Extract the (X, Y) coordinate from the center of the cell holding the provided text.  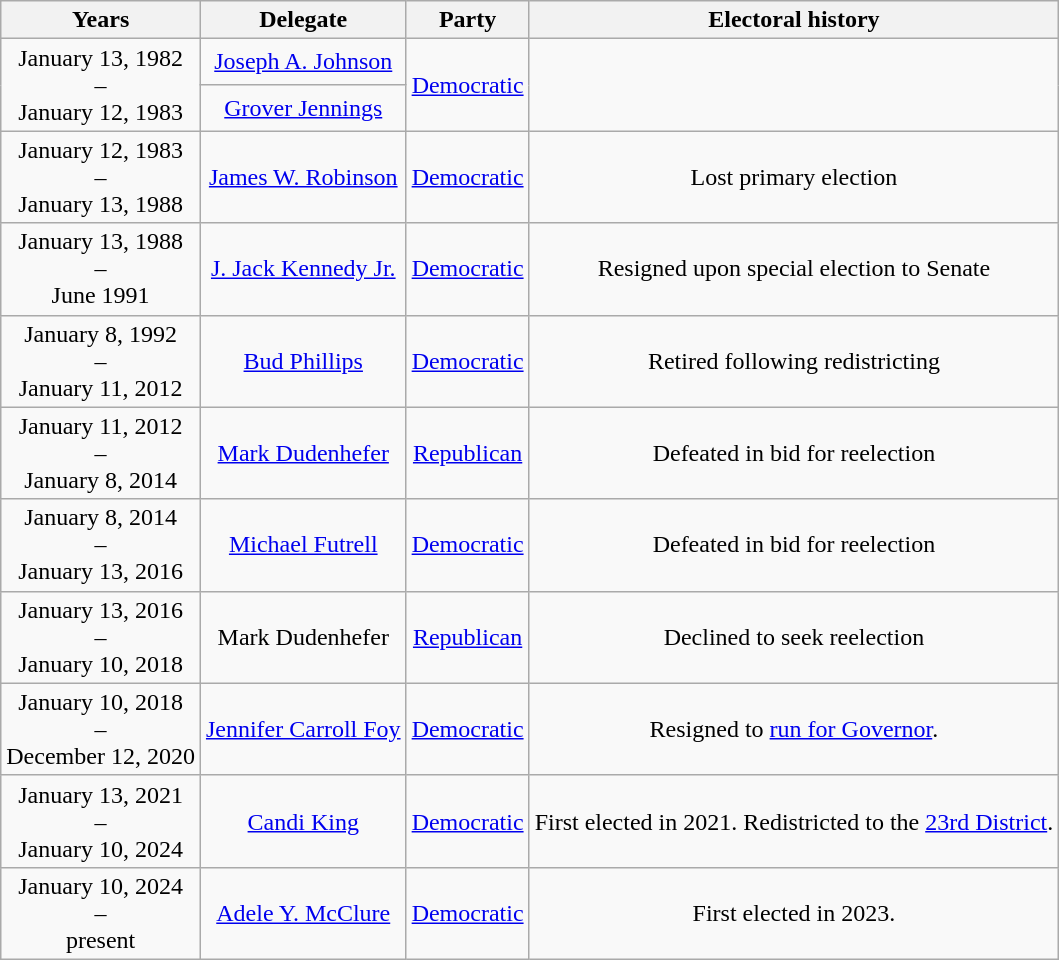
Party (468, 20)
Lost primary election (794, 177)
Adele Y. McClure (303, 913)
January 10, 2024–present (101, 913)
January 11, 2012–January 8, 2014 (101, 453)
First elected in 2021. Redistricted to the 23rd District. (794, 821)
January 13, 2021–January 10, 2024 (101, 821)
January 12, 1983–January 13, 1988 (101, 177)
Electoral history (794, 20)
January 13, 2016–January 10, 2018 (101, 637)
Resigned upon special election to Senate (794, 269)
January 8, 2014–January 13, 2016 (101, 545)
Grover Jennings (303, 108)
Candi King (303, 821)
January 8, 1992–January 11, 2012 (101, 361)
Michael Futrell (303, 545)
Jennifer Carroll Foy (303, 729)
January 10, 2018–December 12, 2020 (101, 729)
Bud Phillips (303, 361)
January 13, 1988–June 1991 (101, 269)
Retired following redistricting (794, 361)
Joseph A. Johnson (303, 62)
January 13, 1982–January 12, 1983 (101, 85)
Delegate (303, 20)
J. Jack Kennedy Jr. (303, 269)
James W. Robinson (303, 177)
Years (101, 20)
Declined to seek reelection (794, 637)
Resigned to run for Governor. (794, 729)
First elected in 2023. (794, 913)
